Locate the cell with the specified text and output its [x, y] center coordinate. 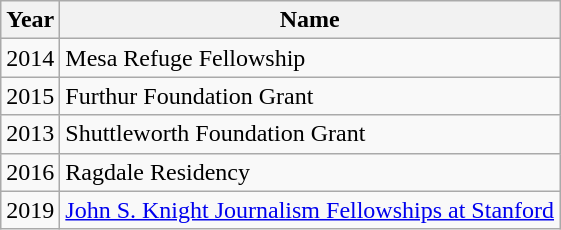
Ragdale Residency [310, 172]
2019 [30, 210]
2013 [30, 134]
Year [30, 20]
John S. Knight Journalism Fellowships at Stanford [310, 210]
Name [310, 20]
Furthur Foundation Grant [310, 96]
2015 [30, 96]
2016 [30, 172]
Mesa Refuge Fellowship [310, 58]
Shuttleworth Foundation Grant [310, 134]
2014 [30, 58]
